Pinpoint the cell where the given text exists, returning its (X, Y) midpoint coordinate. 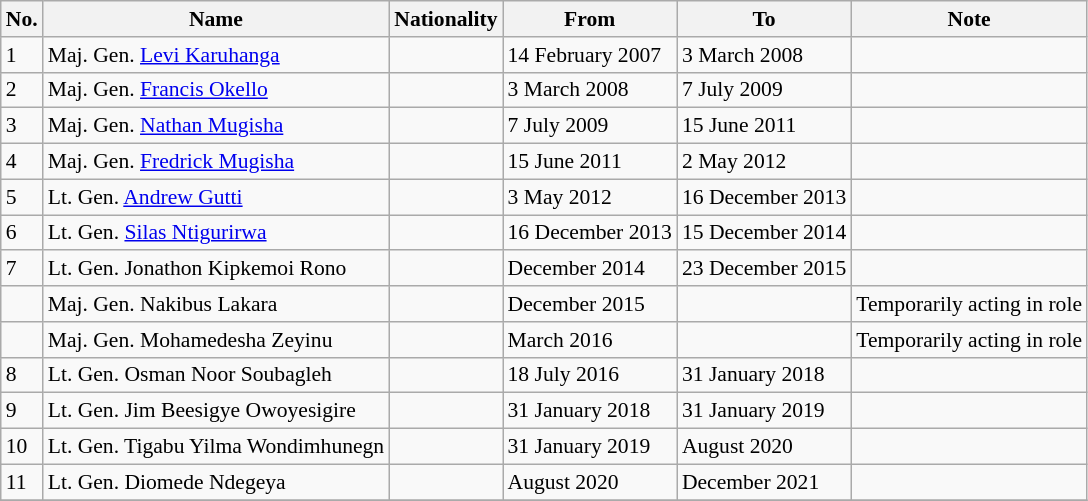
4 (22, 162)
14 February 2007 (589, 55)
Maj. Gen. Francis Okello (216, 90)
3 (22, 126)
December 2021 (764, 482)
Lt. Gen. Diomede Ndegeya (216, 482)
Lt. Gen. Silas Ntigurirwa (216, 233)
Nationality (446, 19)
1 (22, 55)
7 (22, 269)
3 May 2012 (589, 197)
9 (22, 411)
Maj. Gen. Nathan Mugisha (216, 126)
8 (22, 375)
Maj. Gen. Nakibus Lakara (216, 304)
Lt. Gen. Osman Noor Soubagleh (216, 375)
18 July 2016 (589, 375)
5 (22, 197)
10 (22, 447)
Lt. Gen. Jonathon Kipkemoi Rono (216, 269)
2 May 2012 (764, 162)
No. (22, 19)
Name (216, 19)
Maj. Gen. Mohamedesha Zeyinu (216, 340)
11 (22, 482)
Maj. Gen. Levi Karuhanga (216, 55)
Lt. Gen. Andrew Gutti (216, 197)
Note (969, 19)
Lt. Gen. Tigabu Yilma Wondimhunegn (216, 447)
15 December 2014 (764, 233)
March 2016 (589, 340)
Maj. Gen. Fredrick Mugisha (216, 162)
To (764, 19)
From (589, 19)
23 December 2015 (764, 269)
Lt. Gen. Jim Beesigye Owoyesigire (216, 411)
2 (22, 90)
December 2015 (589, 304)
December 2014 (589, 269)
6 (22, 233)
